Scan for the cell matching the given text and deliver its (x, y) coordinate at center. 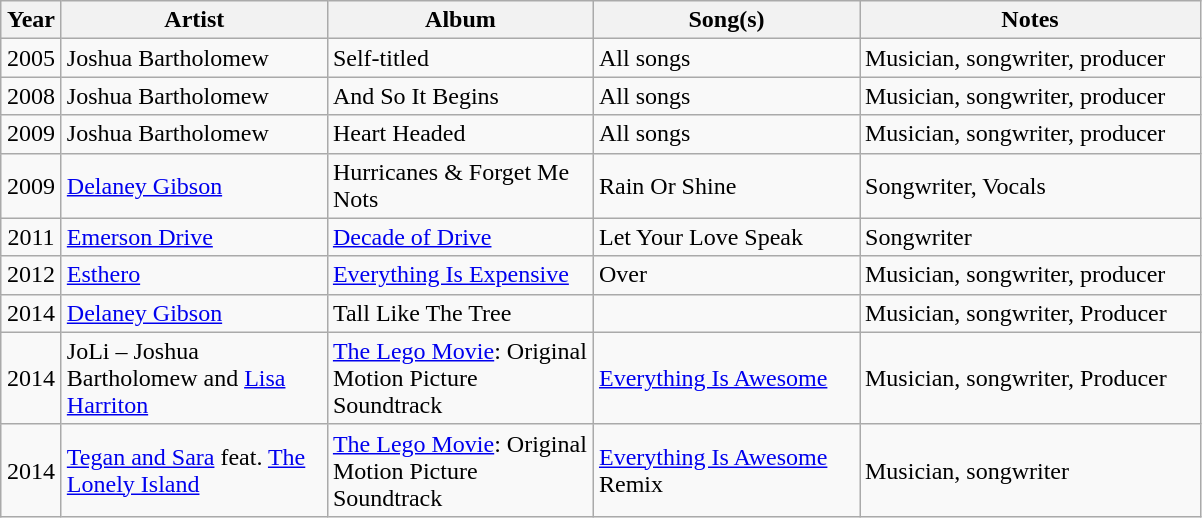
Tall Like The Tree (460, 313)
Rain Or Shine (726, 186)
Heart Headed (460, 134)
Esthero (194, 275)
2005 (32, 58)
Self-titled (460, 58)
Everything Is Awesome (726, 378)
JoLi – Joshua Bartholomew and Lisa Harriton (194, 378)
Everything Is Expensive (460, 275)
Over (726, 275)
Musician, songwriter (1030, 470)
Hurricanes & Forget Me Nots (460, 186)
2008 (32, 96)
Album (460, 20)
Songwriter (1030, 237)
Decade of Drive (460, 237)
Songwriter, Vocals (1030, 186)
Everything Is Awesome Remix (726, 470)
Let Your Love Speak (726, 237)
2012 (32, 275)
Artist (194, 20)
Song(s) (726, 20)
Tegan and Sara feat. The Lonely Island (194, 470)
Notes (1030, 20)
And So It Begins (460, 96)
Year (32, 20)
2011 (32, 237)
Emerson Drive (194, 237)
